Capture the cell that displays the provided text and extract its (X, Y) central coordinate. 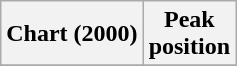
Chart (2000) (72, 34)
Peakposition (189, 34)
